Locate the cell with the specified text and output its (x, y) center coordinate. 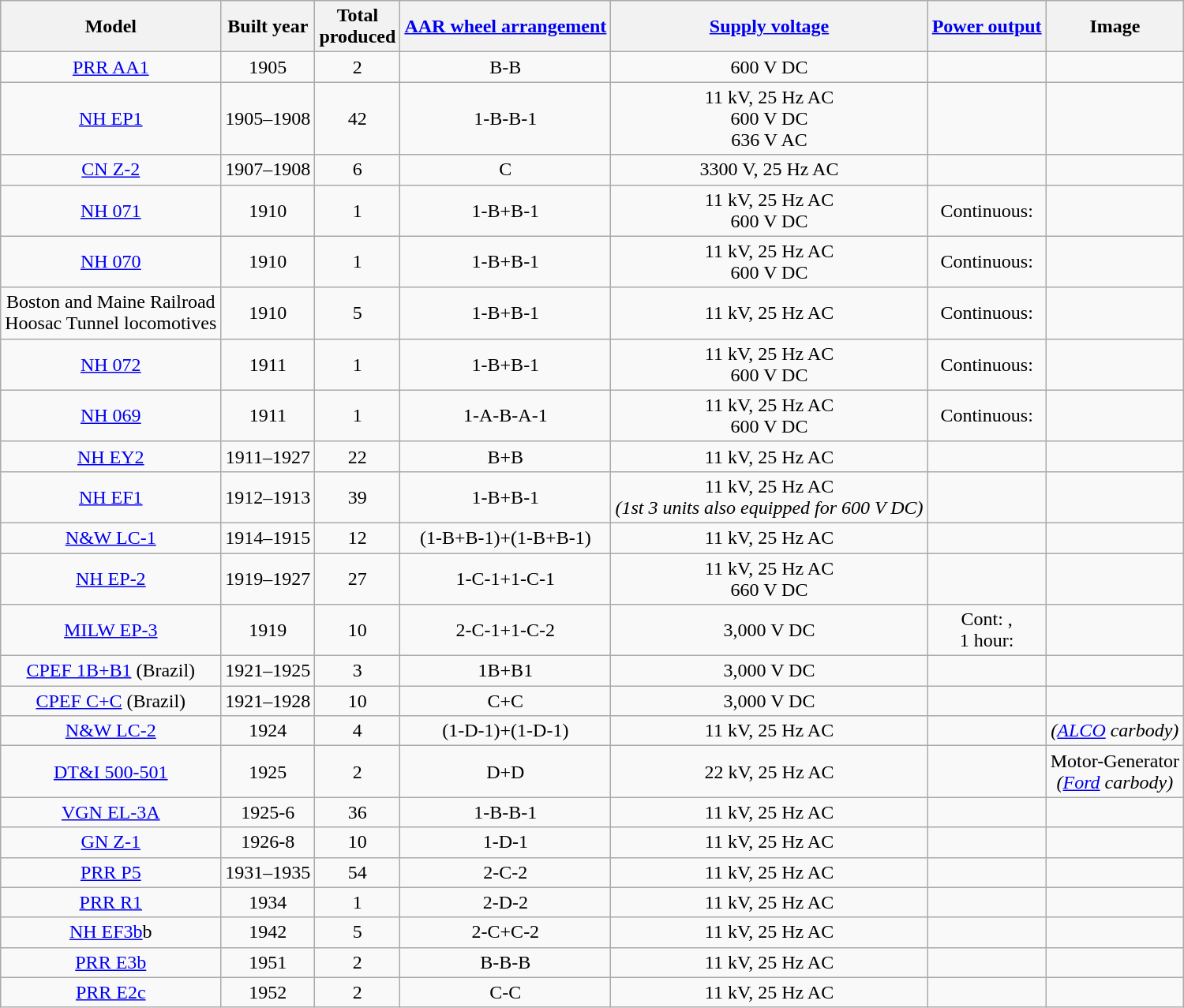
(ALCO carbody) (1115, 731)
1-A-B-A-1 (505, 415)
11 kV, 25 Hz AC(1st 3 units also equipped for 600 V DC) (769, 497)
B+B (505, 456)
1925 (268, 772)
Model (111, 27)
4 (358, 731)
NH 071 (111, 210)
1952 (268, 992)
VGN EL-3A (111, 812)
3300 V, 25 Hz AC (769, 170)
1934 (268, 902)
PRR E2c (111, 992)
2-C+C-2 (505, 932)
2-D-2 (505, 902)
GN Z-1 (111, 842)
1912–1913 (268, 497)
11 kV, 25 Hz AC660 V DC (769, 578)
1926-8 (268, 842)
1921–1928 (268, 701)
B-B (505, 67)
39 (358, 497)
CPEF C+C (Brazil) (111, 701)
N&W LC-2 (111, 731)
PRR AA1 (111, 67)
Motor-Generator(Ford carbody) (1115, 772)
Power output (987, 27)
1905–1908 (268, 118)
MILW EP-3 (111, 630)
1907–1908 (268, 170)
2-C-2 (505, 872)
NH 069 (111, 415)
27 (358, 578)
C+C (505, 701)
6 (358, 170)
CPEF 1B+B1 (Brazil) (111, 671)
1919 (268, 630)
1921–1925 (268, 671)
1-C-1+1-C-1 (505, 578)
(1-B+B-1)+(1-B+B-1) (505, 538)
C-C (505, 992)
PRR R1 (111, 902)
1B+B1 (505, 671)
Boston and Maine RailroadHoosac Tunnel locomotives (111, 313)
600 V DC (769, 67)
Cont: ,1 hour: (987, 630)
Image (1115, 27)
1919–1927 (268, 578)
1905 (268, 67)
AAR wheel arrangement (505, 27)
Built year (268, 27)
NH EP-2 (111, 578)
NH EF3bb (111, 932)
B-B-B (505, 962)
NH 072 (111, 365)
1911–1927 (268, 456)
NH EY2 (111, 456)
22 kV, 25 Hz AC (769, 772)
NH EP1 (111, 118)
Supply voltage (769, 27)
22 (358, 456)
(1-D-1)+(1-D-1) (505, 731)
1925-6 (268, 812)
1942 (268, 932)
N&W LC-1 (111, 538)
PRR E3b (111, 962)
3 (358, 671)
1-D-1 (505, 842)
DT&I 500-501 (111, 772)
CN Z-2 (111, 170)
NH 070 (111, 262)
42 (358, 118)
1914–1915 (268, 538)
2-C-1+1-C-2 (505, 630)
NH EF1 (111, 497)
Totalproduced (358, 27)
54 (358, 872)
PRR P5 (111, 872)
11 kV, 25 Hz AC600 V DC636 V AC (769, 118)
1924 (268, 731)
1951 (268, 962)
12 (358, 538)
C (505, 170)
D+D (505, 772)
36 (358, 812)
1931–1935 (268, 872)
